Find where the given text appears and provide that cell's center as [x, y] coordinate. 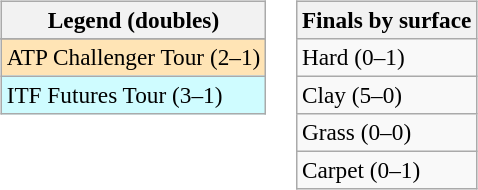
Carpet (0–1) [387, 171]
ITF Futures Tour (3–1) [133, 95]
Finals by surface [387, 20]
Hard (0–1) [387, 57]
Grass (0–0) [387, 133]
ATP Challenger Tour (2–1) [133, 57]
Clay (5–0) [387, 95]
Legend (doubles) [133, 20]
